Pinpoint the cell where the given text exists, returning its [x, y] midpoint coordinate. 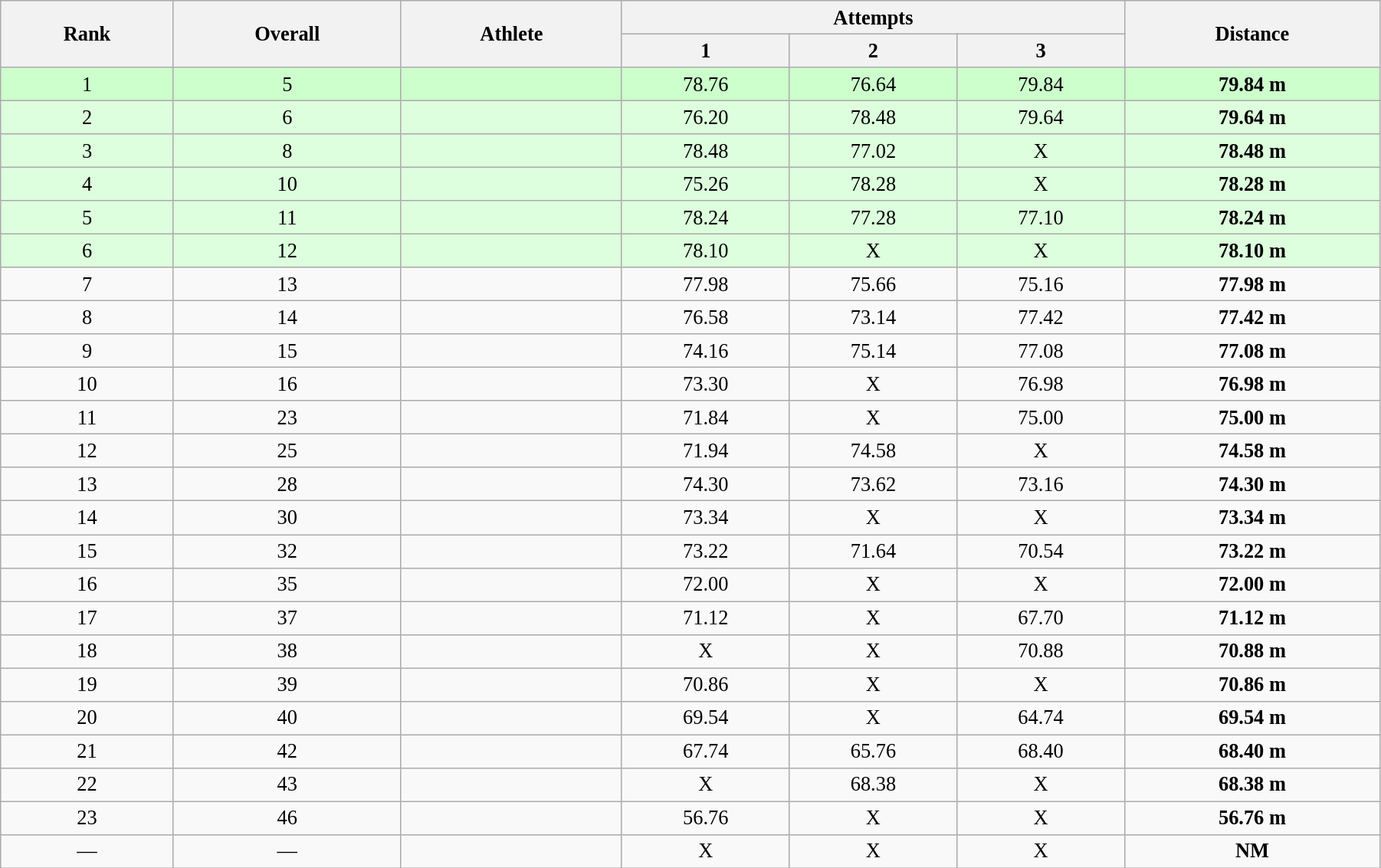
73.22 m [1252, 551]
42 [287, 751]
76.98 [1041, 384]
77.02 [874, 151]
78.24 m [1252, 218]
Athlete [511, 34]
76.20 [705, 117]
28 [287, 484]
7 [87, 284]
56.76 m [1252, 817]
68.40 [1041, 751]
71.12 [705, 617]
9 [87, 351]
76.58 [705, 317]
21 [87, 751]
78.10 [705, 251]
30 [287, 518]
71.84 [705, 418]
79.64 m [1252, 117]
79.84 [1041, 84]
77.28 [874, 218]
70.88 m [1252, 651]
70.54 [1041, 551]
78.28 [874, 184]
79.84 m [1252, 84]
74.58 m [1252, 450]
32 [287, 551]
4 [87, 184]
78.48 m [1252, 151]
74.58 [874, 450]
75.16 [1041, 284]
69.54 m [1252, 718]
43 [287, 784]
78.24 [705, 218]
71.94 [705, 450]
20 [87, 718]
70.88 [1041, 651]
75.26 [705, 184]
Overall [287, 34]
73.34 m [1252, 518]
40 [287, 718]
38 [287, 651]
77.08 m [1252, 351]
75.14 [874, 351]
76.98 m [1252, 384]
Attempts [873, 17]
73.62 [874, 484]
Rank [87, 34]
68.40 m [1252, 751]
64.74 [1041, 718]
75.66 [874, 284]
73.34 [705, 518]
78.28 m [1252, 184]
75.00 [1041, 418]
73.30 [705, 384]
72.00 [705, 585]
71.64 [874, 551]
69.54 [705, 718]
77.98 m [1252, 284]
18 [87, 651]
77.98 [705, 284]
76.64 [874, 84]
17 [87, 617]
67.70 [1041, 617]
46 [287, 817]
74.30 m [1252, 484]
75.00 m [1252, 418]
78.76 [705, 84]
74.16 [705, 351]
70.86 m [1252, 684]
35 [287, 585]
22 [87, 784]
71.12 m [1252, 617]
74.30 [705, 484]
77.42 [1041, 317]
77.08 [1041, 351]
65.76 [874, 751]
77.10 [1041, 218]
73.22 [705, 551]
68.38 m [1252, 784]
39 [287, 684]
79.64 [1041, 117]
19 [87, 684]
37 [287, 617]
73.14 [874, 317]
25 [287, 450]
67.74 [705, 751]
78.10 m [1252, 251]
68.38 [874, 784]
70.86 [705, 684]
NM [1252, 851]
Distance [1252, 34]
77.42 m [1252, 317]
72.00 m [1252, 585]
73.16 [1041, 484]
56.76 [705, 817]
